Output the (X, Y) coordinate of the center of the cell containing the given text.  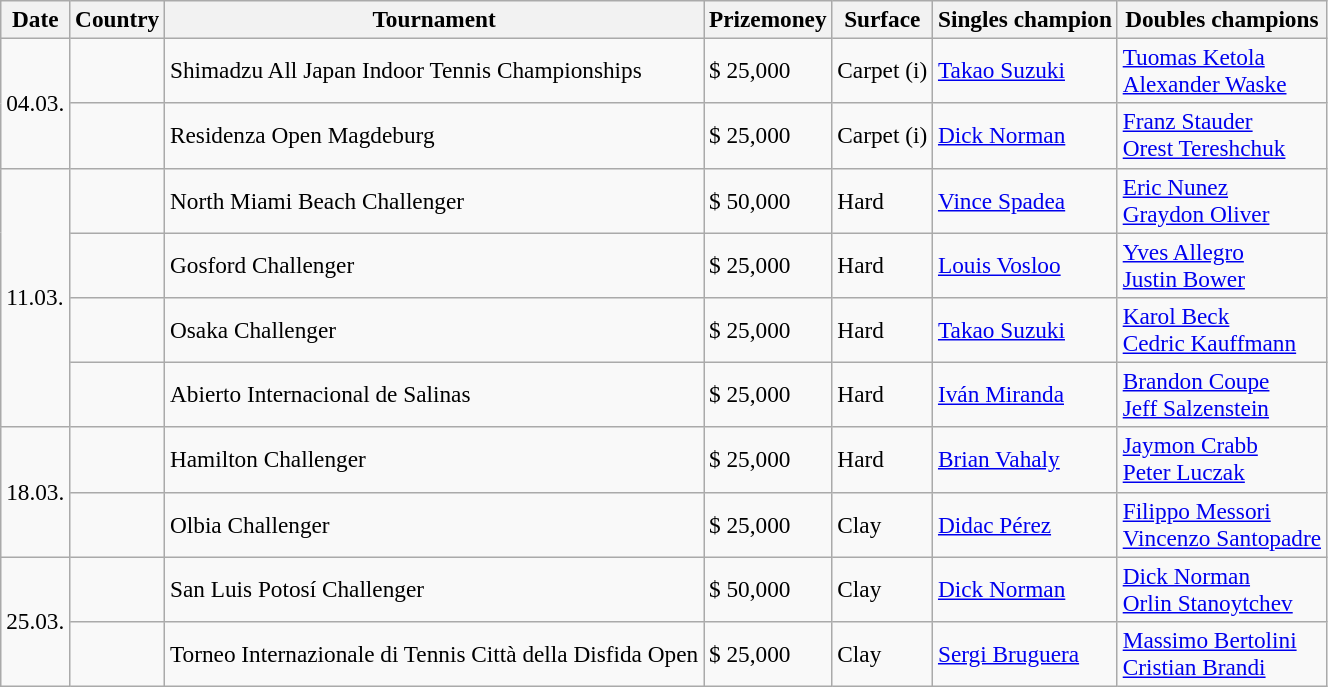
Residenza Open Magdeburg (434, 136)
Massimo Bertolini Cristian Brandi (1222, 654)
Vince Spadea (1026, 200)
Olbia Challenger (434, 524)
Surface (882, 19)
Tournament (434, 19)
Gosford Challenger (434, 264)
Osaka Challenger (434, 330)
Dick Norman Orlin Stanoytchev (1222, 588)
Didac Pérez (1026, 524)
Tuomas Ketola Alexander Waske (1222, 70)
11.03. (36, 298)
Louis Vosloo (1026, 264)
Yves Allegro Justin Bower (1222, 264)
Eric Nunez Graydon Oliver (1222, 200)
Brian Vahaly (1026, 460)
Shimadzu All Japan Indoor Tennis Championships (434, 70)
Torneo Internazionale di Tennis Città della Disfida Open (434, 654)
Singles champion (1026, 19)
Filippo Messori Vincenzo Santopadre (1222, 524)
Abierto Internacional de Salinas (434, 394)
Country (118, 19)
Franz Stauder Orest Tereshchuk (1222, 136)
Karol Beck Cedric Kauffmann (1222, 330)
Brandon Coupe Jeff Salzenstein (1222, 394)
San Luis Potosí Challenger (434, 588)
Jaymon Crabb Peter Luczak (1222, 460)
North Miami Beach Challenger (434, 200)
Iván Miranda (1026, 394)
04.03. (36, 103)
25.03. (36, 621)
Prizemoney (768, 19)
18.03. (36, 492)
Hamilton Challenger (434, 460)
Date (36, 19)
Doubles champions (1222, 19)
Sergi Bruguera (1026, 654)
